Return (x, y) of the center of cell containing provided text 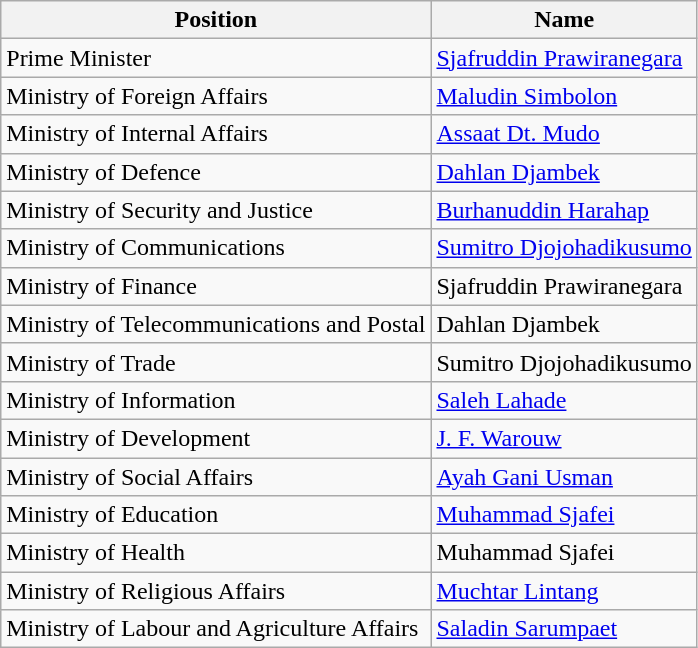
Ayah Gani Usman (564, 477)
Ministry of Internal Affairs (216, 134)
Saleh Lahade (564, 400)
Ministry of Labour and Agriculture Affairs (216, 629)
Prime Minister (216, 58)
Name (564, 20)
Ministry of Social Affairs (216, 477)
Maludin Simbolon (564, 96)
Ministry of Security and Justice (216, 210)
Ministry of Education (216, 515)
Ministry of Telecommunications and Postal (216, 324)
Muchtar Lintang (564, 591)
Ministry of Health (216, 553)
Burhanuddin Harahap (564, 210)
Ministry of Development (216, 438)
Assaat Dt. Mudo (564, 134)
Ministry of Foreign Affairs (216, 96)
Ministry of Trade (216, 362)
Ministry of Communications (216, 248)
Ministry of Finance (216, 286)
J. F. Warouw (564, 438)
Ministry of Defence (216, 172)
Position (216, 20)
Saladin Sarumpaet (564, 629)
Ministry of Religious Affairs (216, 591)
Ministry of Information (216, 400)
